Provide the [x, y] coordinate of the cell's center where the given text is located.  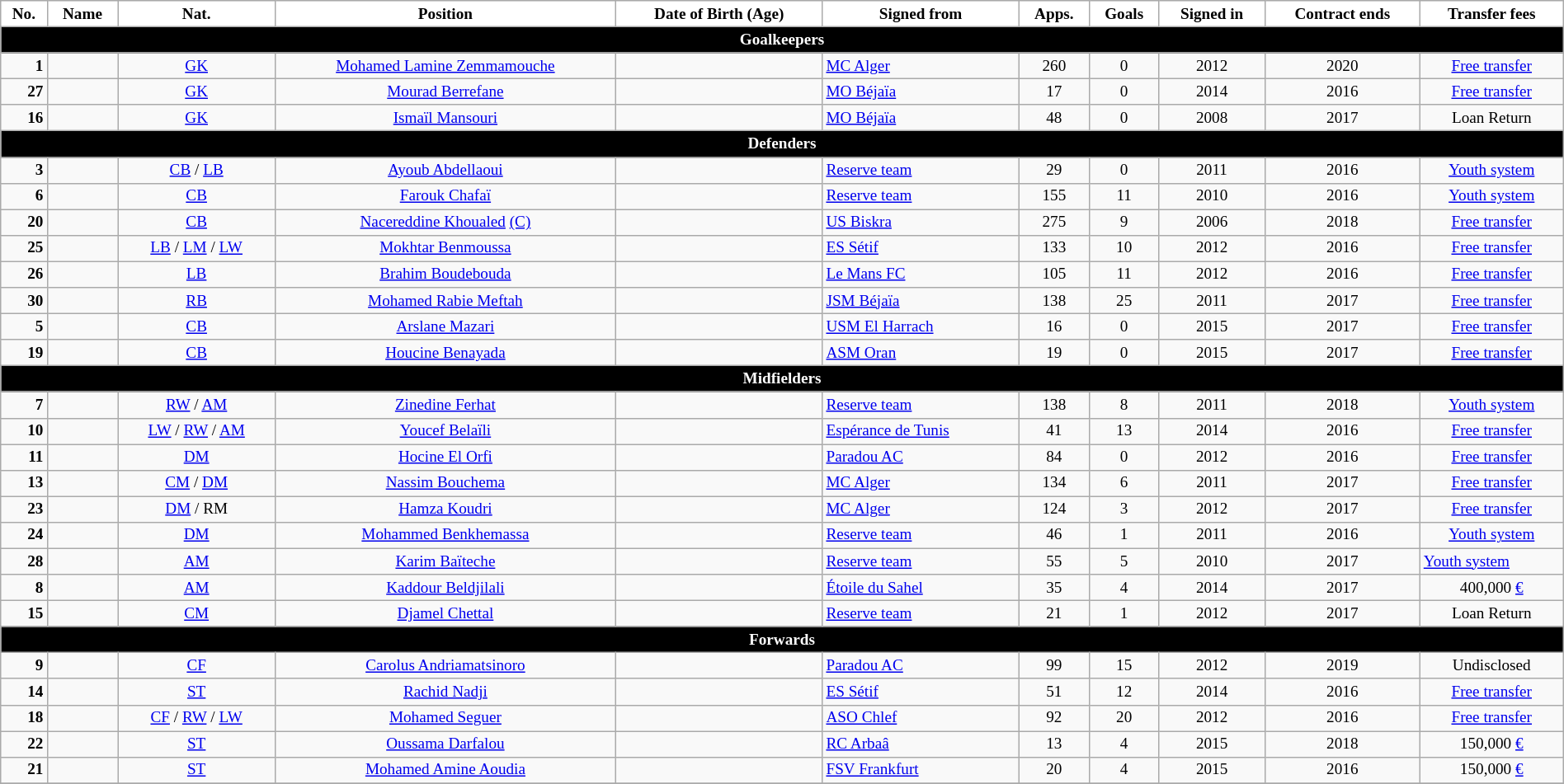
27 [24, 92]
Name [82, 14]
Oussama Darfalou [445, 744]
LW / RW / AM [196, 431]
Hamza Koudri [445, 509]
Forwards [782, 640]
2006 [1213, 223]
23 [24, 509]
48 [1054, 118]
Ismaïl Mansouri [445, 118]
Mohammed Benkhemassa [445, 535]
14 [24, 692]
Goals [1124, 14]
LB [196, 275]
26 [24, 275]
Farouk Chafaï [445, 196]
CF / RW / LW [196, 718]
Arslane Mazari [445, 326]
CM [196, 613]
Karim Baïteche [445, 561]
Defenders [782, 144]
Djamel Chettal [445, 613]
ASO Chlef [921, 718]
No. [24, 14]
Mohamed Lamine Zemmamouche [445, 66]
Étoile du Sahel [921, 588]
Midfielders [782, 379]
2019 [1342, 666]
CB / LB [196, 170]
133 [1054, 248]
CF [196, 666]
Signed from [921, 14]
Hocine El Orfi [445, 457]
24 [24, 535]
400,000 € [1491, 588]
2008 [1213, 118]
Mohamed Seguer [445, 718]
Contract ends [1342, 14]
DM / RM [196, 509]
99 [1054, 666]
Nassim Bouchema [445, 483]
Le Mans FC [921, 275]
Date of Birth (Age) [719, 14]
51 [1054, 692]
7 [24, 405]
Carolus Andriamatsinoro [445, 666]
Mourad Berrefane [445, 92]
Nacereddine Khoualed (C) [445, 223]
155 [1054, 196]
84 [1054, 457]
Position [445, 14]
46 [1054, 535]
Apps. [1054, 14]
260 [1054, 66]
Transfer fees [1491, 14]
Nat. [196, 14]
LB / LM / LW [196, 248]
USM El Harrach [921, 326]
Espérance de Tunis [921, 431]
18 [24, 718]
US Biskra [921, 223]
28 [24, 561]
CM / DM [196, 483]
134 [1054, 483]
2020 [1342, 66]
55 [1054, 561]
41 [1054, 431]
105 [1054, 275]
92 [1054, 718]
Houcine Benayada [445, 353]
RB [196, 301]
Brahim Boudebouda [445, 275]
17 [1054, 92]
Mohamed Rabie Meftah [445, 301]
FSV Frankfurt [921, 770]
Goalkeepers [782, 40]
124 [1054, 509]
Signed in [1213, 14]
Youcef Belaïli [445, 431]
Mokhtar Benmoussa [445, 248]
RW / AM [196, 405]
275 [1054, 223]
Zinedine Ferhat [445, 405]
Rachid Nadji [445, 692]
JSM Béjaïa [921, 301]
RC Arbaâ [921, 744]
12 [1124, 692]
22 [24, 744]
ASM Oran [921, 353]
Undisclosed [1491, 666]
Mohamed Amine Aoudia [445, 770]
Kaddour Beldjilali [445, 588]
Ayoub Abdellaoui [445, 170]
30 [24, 301]
35 [1054, 588]
29 [1054, 170]
